Determine the (X, Y) coordinate at the center of the cell enclosing the given text.  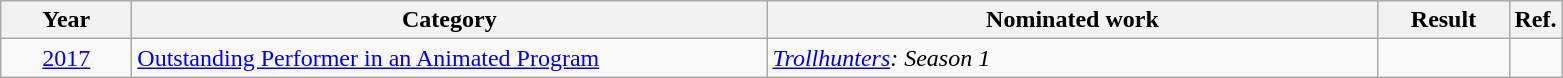
Category (450, 20)
Outstanding Performer in an Animated Program (450, 58)
2017 (66, 58)
Ref. (1536, 20)
Trollhunters: Season 1 (1072, 58)
Result (1444, 20)
Nominated work (1072, 20)
Year (66, 20)
